For the text-containing cell, return its midpoint in (X, Y) coordinate format. 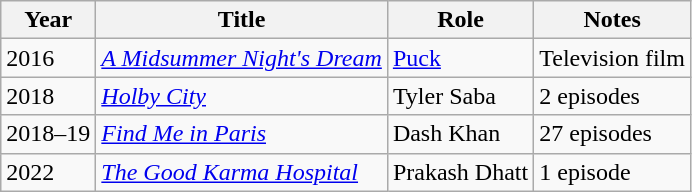
A Midsummer Night's Dream (242, 58)
2016 (48, 58)
2 episodes (612, 96)
Holby City (242, 96)
2018 (48, 96)
Role (460, 20)
Puck (460, 58)
Television film (612, 58)
Year (48, 20)
2018–19 (48, 134)
1 episode (612, 172)
Dash Khan (460, 134)
27 episodes (612, 134)
The Good Karma Hospital (242, 172)
2022 (48, 172)
Find Me in Paris (242, 134)
Prakash Dhatt (460, 172)
Notes (612, 20)
Tyler Saba (460, 96)
Title (242, 20)
